Determine the [X, Y] coordinate at the center of the cell enclosing the given text.  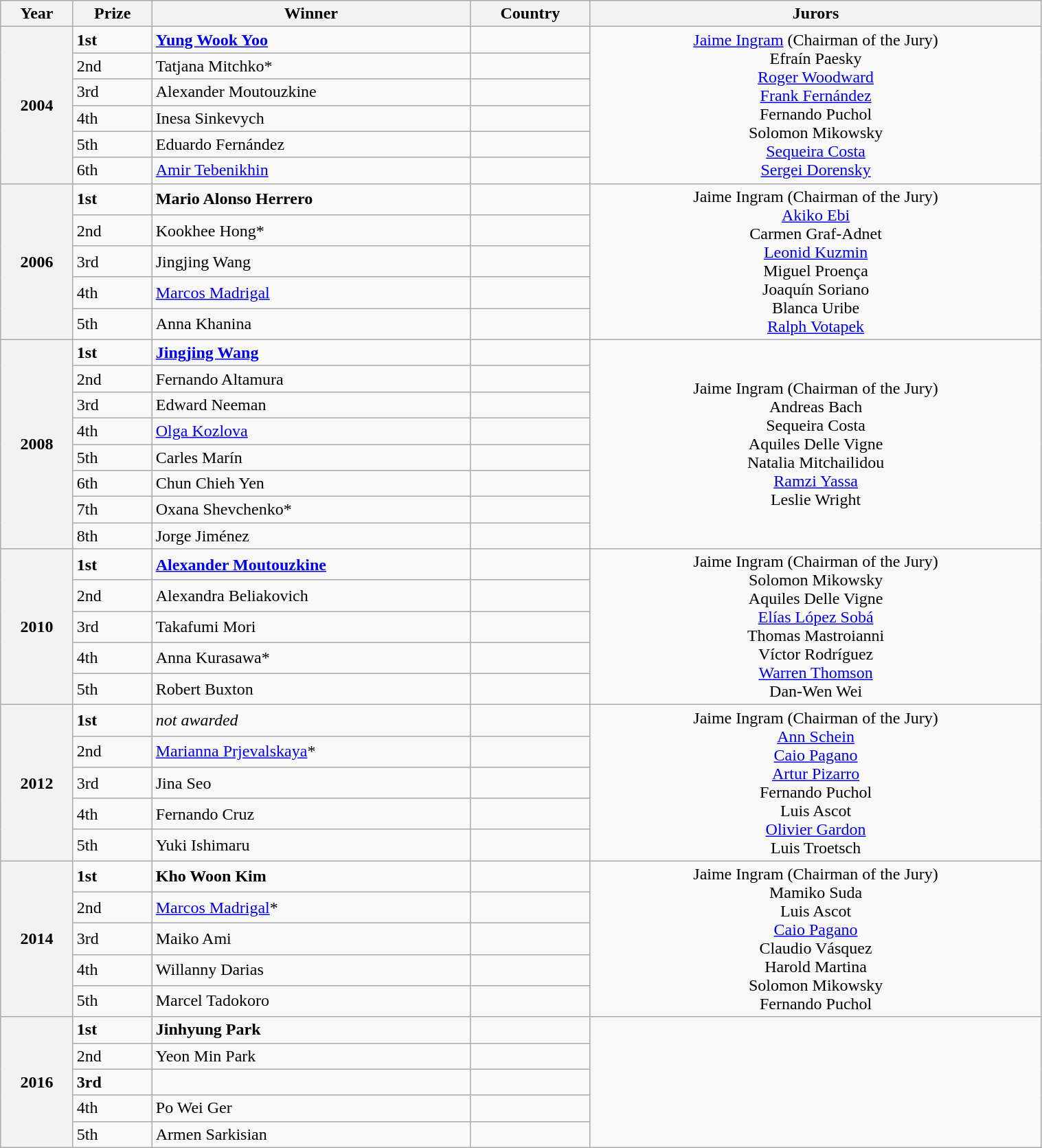
Anna Kurasawa* [310, 658]
not awarded [310, 720]
Takafumi Mori [310, 627]
Jinhyung Park [310, 1030]
Amir Tebenikhin [310, 170]
Mario Alonso Herrero [310, 199]
Yuki Ishimaru [310, 845]
Anna Khanina [310, 324]
Jaime Ingram (Chairman of the Jury)Efraín PaeskyRoger WoodwardFrank FernándezFernando PucholSolomon MikowskySequeira CostaSergei Dorensky [816, 105]
8th [113, 536]
Maiko Ami [310, 938]
Jurors [816, 14]
Yung Wook Yoo [310, 40]
2012 [37, 783]
2010 [37, 627]
Kho Woon Kim [310, 877]
Country [530, 14]
Olga Kozlova [310, 431]
Chun Chieh Yen [310, 484]
Fernando Cruz [310, 813]
Oxana Shevchenko* [310, 510]
2004 [37, 105]
Robert Buxton [310, 688]
Eduardo Fernández [310, 144]
Armen Sarkisian [310, 1134]
2006 [37, 261]
Kookhee Hong* [310, 231]
Inesa Sinkevych [310, 118]
Jina Seo [310, 783]
Willanny Darias [310, 970]
Po Wei Ger [310, 1108]
Jaime Ingram (Chairman of the Jury)Ann ScheinCaio PaganoArtur PizarroFernando PucholLuis AscotOlivier GardonLuis Troetsch [816, 783]
Carles Marín [310, 457]
Jorge Jiménez [310, 536]
2016 [37, 1082]
Edward Neeman [310, 405]
Fernando Altamura [310, 379]
Alexandra Beliakovich [310, 595]
Jaime Ingram (Chairman of the Jury)Mamiko SudaLuis AscotCaio PaganoClaudio VásquezHarold MartinaSolomon MikowskyFernando Puchol [816, 938]
Prize [113, 14]
Tatjana Mitchko* [310, 66]
Jaime Ingram (Chairman of the Jury)Andreas BachSequeira CostaAquiles Delle VigneNatalia MitchailidouRamzi YassaLeslie Wright [816, 444]
Marianna Prjevalskaya* [310, 752]
Yeon Min Park [310, 1056]
Year [37, 14]
Marcel Tadokoro [310, 1000]
Marcos Madrigal* [310, 907]
Jaime Ingram (Chairman of the Jury)Solomon MikowskyAquiles Delle VigneElías López SobáThomas MastroianniVíctor RodríguezWarren ThomsonDan-Wen Wei [816, 627]
2008 [37, 444]
Winner [310, 14]
7th [113, 510]
Marcos Madrigal [310, 293]
2014 [37, 938]
Jaime Ingram (Chairman of the Jury)Akiko EbiCarmen Graf-AdnetLeonid KuzminMiguel ProençaJoaquín SorianoBlanca UribeRalph Votapek [816, 261]
